Output the [x, y] coordinate of the center of the cell containing the given text.  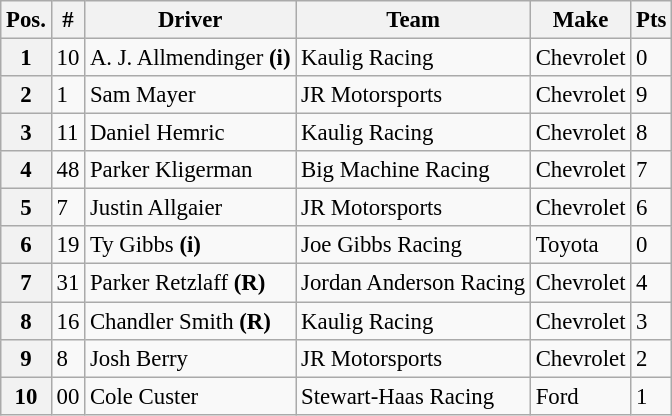
Toyota [580, 245]
Pts [652, 20]
19 [68, 245]
Parker Kligerman [190, 170]
Team [414, 20]
Josh Berry [190, 358]
Ford [580, 396]
Cole Custer [190, 396]
16 [68, 321]
31 [68, 283]
Daniel Hemric [190, 133]
Pos. [26, 20]
# [68, 20]
Big Machine Racing [414, 170]
Stewart-Haas Racing [414, 396]
Justin Allgaier [190, 208]
Joe Gibbs Racing [414, 245]
Jordan Anderson Racing [414, 283]
Ty Gibbs (i) [190, 245]
Chandler Smith (R) [190, 321]
Make [580, 20]
00 [68, 396]
5 [26, 208]
Driver [190, 20]
Sam Mayer [190, 95]
A. J. Allmendinger (i) [190, 58]
11 [68, 133]
Parker Retzlaff (R) [190, 283]
48 [68, 170]
